Output the [x, y] coordinate of the center of the cell containing the given text.  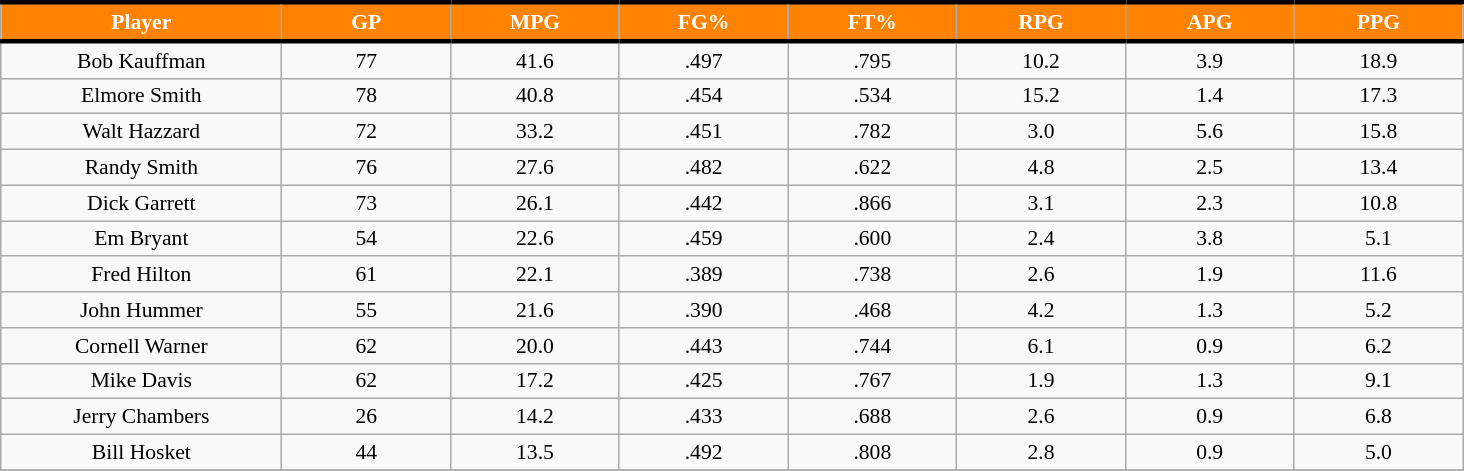
RPG [1042, 22]
22.6 [536, 239]
2.5 [1210, 168]
27.6 [536, 168]
13.4 [1378, 168]
78 [366, 96]
Dick Garrett [142, 203]
54 [366, 239]
4.8 [1042, 168]
73 [366, 203]
10.2 [1042, 60]
Walt Hazzard [142, 132]
Bob Kauffman [142, 60]
72 [366, 132]
.688 [872, 417]
FG% [704, 22]
26.1 [536, 203]
Bill Hosket [142, 453]
2.4 [1042, 239]
77 [366, 60]
3.8 [1210, 239]
18.9 [1378, 60]
Player [142, 22]
.492 [704, 453]
4.2 [1042, 310]
.622 [872, 168]
.497 [704, 60]
.389 [704, 275]
.459 [704, 239]
Cornell Warner [142, 346]
6.8 [1378, 417]
6.2 [1378, 346]
2.8 [1042, 453]
.425 [704, 381]
61 [366, 275]
.482 [704, 168]
MPG [536, 22]
11.6 [1378, 275]
13.5 [536, 453]
PPG [1378, 22]
26 [366, 417]
John Hummer [142, 310]
.767 [872, 381]
55 [366, 310]
17.3 [1378, 96]
.782 [872, 132]
5.6 [1210, 132]
.442 [704, 203]
Randy Smith [142, 168]
14.2 [536, 417]
.795 [872, 60]
.600 [872, 239]
6.1 [1042, 346]
20.0 [536, 346]
5.2 [1378, 310]
9.1 [1378, 381]
15.8 [1378, 132]
44 [366, 453]
.390 [704, 310]
15.2 [1042, 96]
3.9 [1210, 60]
APG [1210, 22]
76 [366, 168]
.443 [704, 346]
.744 [872, 346]
Em Bryant [142, 239]
Fred Hilton [142, 275]
5.0 [1378, 453]
.808 [872, 453]
.738 [872, 275]
40.8 [536, 96]
.451 [704, 132]
.866 [872, 203]
.433 [704, 417]
5.1 [1378, 239]
Jerry Chambers [142, 417]
Mike Davis [142, 381]
.534 [872, 96]
33.2 [536, 132]
GP [366, 22]
2.3 [1210, 203]
.454 [704, 96]
Elmore Smith [142, 96]
22.1 [536, 275]
41.6 [536, 60]
21.6 [536, 310]
3.0 [1042, 132]
.468 [872, 310]
1.4 [1210, 96]
10.8 [1378, 203]
3.1 [1042, 203]
17.2 [536, 381]
FT% [872, 22]
